Capture the cell that displays the provided text and extract its [x, y] central coordinate. 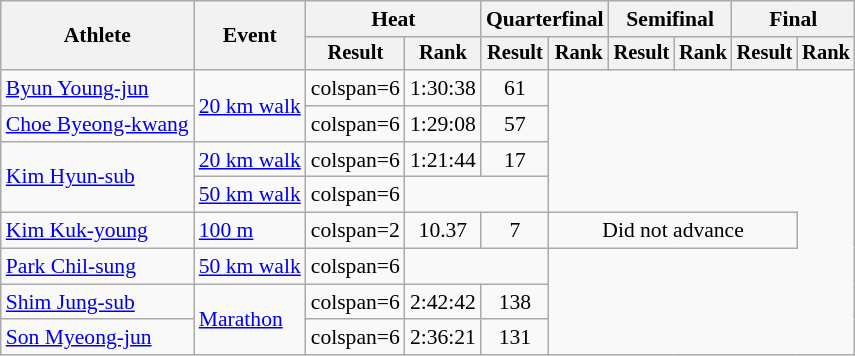
138 [515, 302]
Event [250, 36]
Final [794, 19]
colspan=2 [356, 231]
Son Myeong-jun [98, 338]
1:30:38 [443, 88]
100 m [250, 231]
10.37 [443, 231]
Choe Byeong-kwang [98, 124]
2:36:21 [443, 338]
7 [515, 231]
Athlete [98, 36]
131 [515, 338]
Park Chil-sung [98, 267]
2:42:42 [443, 302]
Marathon [250, 320]
Quarterfinal [545, 19]
Kim Hyun-sub [98, 178]
Shim Jung-sub [98, 302]
1:29:08 [443, 124]
Byun Young-jun [98, 88]
Did not advance [673, 231]
Semifinal [670, 19]
1:21:44 [443, 160]
57 [515, 124]
Heat [394, 19]
Kim Kuk-young [98, 231]
61 [515, 88]
17 [515, 160]
